Provide the (X, Y) coordinate of the cell's center where the given text is located.  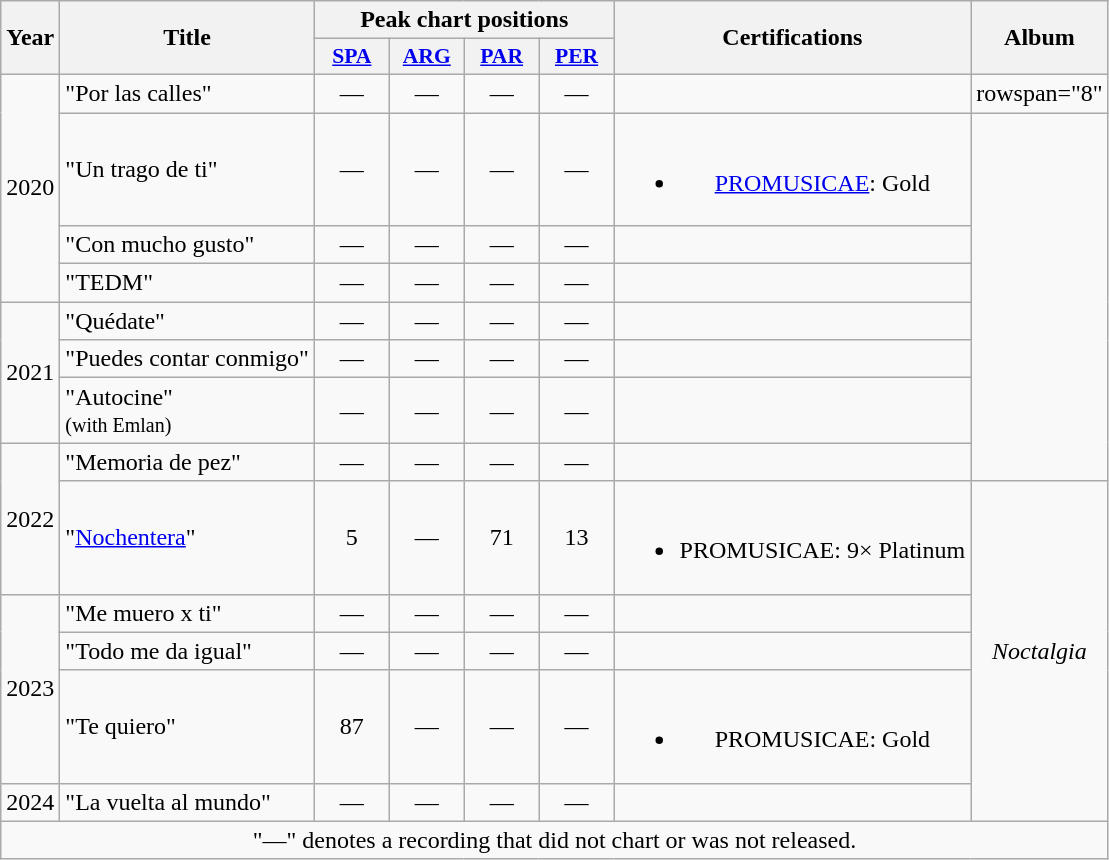
Certifications (792, 38)
87 (352, 726)
"La vuelta al mundo" (188, 802)
"Todo me da igual" (188, 651)
Album (1040, 38)
"Con mucho gusto" (188, 245)
SPA (352, 57)
PAR (502, 57)
2021 (30, 372)
"Puedes contar conmigo" (188, 359)
"—" denotes a recording that did not chart or was not released. (554, 840)
2024 (30, 802)
"Te quiero" (188, 726)
PROMUSICAE: 9× Platinum (792, 538)
PER (576, 57)
ARG (426, 57)
"TEDM" (188, 283)
"Un trago de ti" (188, 168)
5 (352, 538)
"Nochentera" (188, 538)
Year (30, 38)
71 (502, 538)
"Autocine"(with Emlan) (188, 410)
"Me muero x ti" (188, 613)
Title (188, 38)
2020 (30, 188)
"Memoria de pez" (188, 462)
13 (576, 538)
2022 (30, 518)
Peak chart positions (464, 20)
"Por las calles" (188, 93)
2023 (30, 688)
Noctalgia (1040, 651)
rowspan="8" (1040, 93)
"Quédate" (188, 321)
